Locate the cell with the specified text and output its (X, Y) center coordinate. 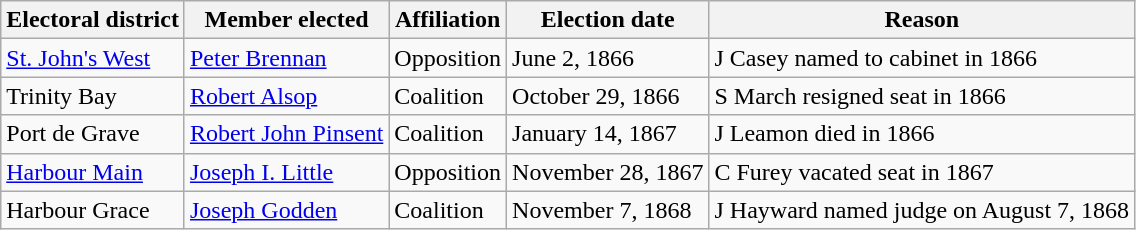
Affiliation (448, 20)
S March resigned seat in 1866 (922, 96)
Member elected (286, 20)
C Furey vacated seat in 1867 (922, 172)
Joseph I. Little (286, 172)
J Leamon died in 1866 (922, 134)
June 2, 1866 (608, 58)
Election date (608, 20)
Robert John Pinsent (286, 134)
November 7, 1868 (608, 210)
November 28, 1867 (608, 172)
Peter Brennan (286, 58)
October 29, 1866 (608, 96)
Port de Grave (93, 134)
J Hayward named judge on August 7, 1868 (922, 210)
J Casey named to cabinet in 1866 (922, 58)
Joseph Godden (286, 210)
Harbour Grace (93, 210)
Harbour Main (93, 172)
St. John's West (93, 58)
January 14, 1867 (608, 134)
Robert Alsop (286, 96)
Electoral district (93, 20)
Trinity Bay (93, 96)
Reason (922, 20)
